Return [X, Y] of the center of cell containing provided text 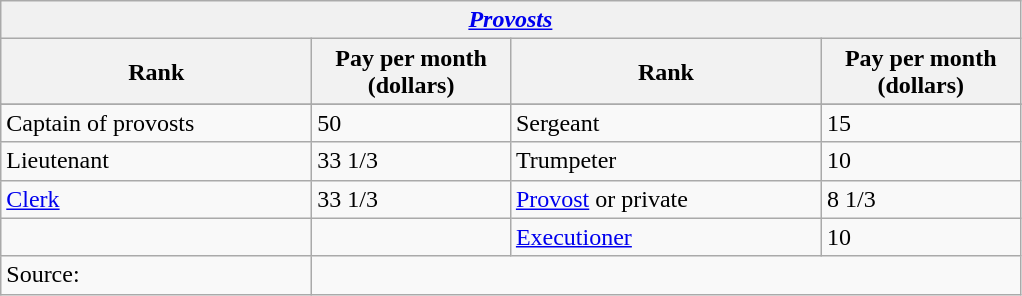
Lieutenant [156, 161]
Source: [156, 275]
8 1/3 [920, 199]
Provosts [510, 20]
Captain of provosts [156, 123]
15 [920, 123]
Executioner [666, 237]
Provost or private [666, 199]
50 [412, 123]
Trumpeter [666, 161]
Clerk [156, 199]
Sergeant [666, 123]
